Return (X, Y) of the center of cell containing provided text 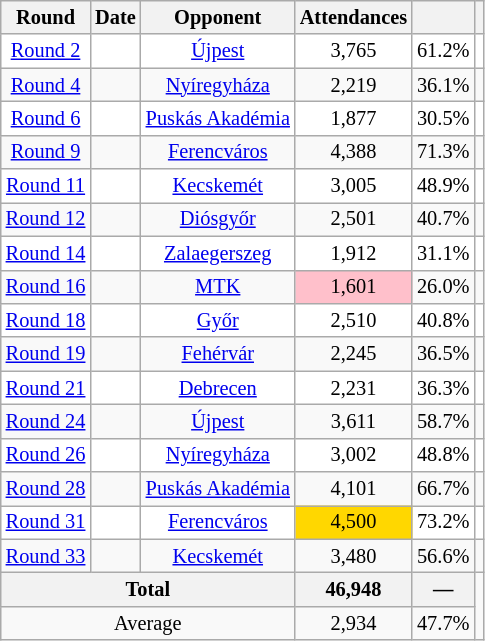
66.7% (443, 489)
Total (148, 589)
Round 11 (46, 186)
36.3% (443, 388)
1,912 (354, 253)
48.9% (443, 186)
4,101 (354, 489)
2,510 (354, 320)
73.2% (443, 522)
Fehérvár (218, 354)
Round 12 (46, 219)
2,501 (354, 219)
Round 28 (46, 489)
Round 9 (46, 152)
31.1% (443, 253)
46,948 (354, 589)
2,245 (354, 354)
Round 18 (46, 320)
Round 26 (46, 455)
4,388 (354, 152)
30.5% (443, 118)
1,877 (354, 118)
2,934 (354, 623)
Round 24 (46, 421)
36.1% (443, 85)
3,765 (354, 51)
Round 14 (46, 253)
58.7% (443, 421)
3,611 (354, 421)
36.5% (443, 354)
3,005 (354, 186)
2,231 (354, 388)
26.0% (443, 287)
Zalaegerszeg (218, 253)
2,219 (354, 85)
Debrecen (218, 388)
— (443, 589)
Average (148, 623)
56.6% (443, 556)
Round 16 (46, 287)
Attendances (354, 17)
MTK (218, 287)
Round 19 (46, 354)
Round 2 (46, 51)
Round 21 (46, 388)
40.7% (443, 219)
Round 31 (46, 522)
3,480 (354, 556)
Round 6 (46, 118)
Opponent (218, 17)
48.8% (443, 455)
71.3% (443, 152)
Date (115, 17)
Round (46, 17)
Round 4 (46, 85)
40.8% (443, 320)
Round 33 (46, 556)
4,500 (354, 522)
47.7% (443, 623)
1,601 (354, 287)
61.2% (443, 51)
3,002 (354, 455)
Győr (218, 320)
Diósgyőr (218, 219)
